Scan for the cell matching the given text and deliver its [X, Y] coordinate at center. 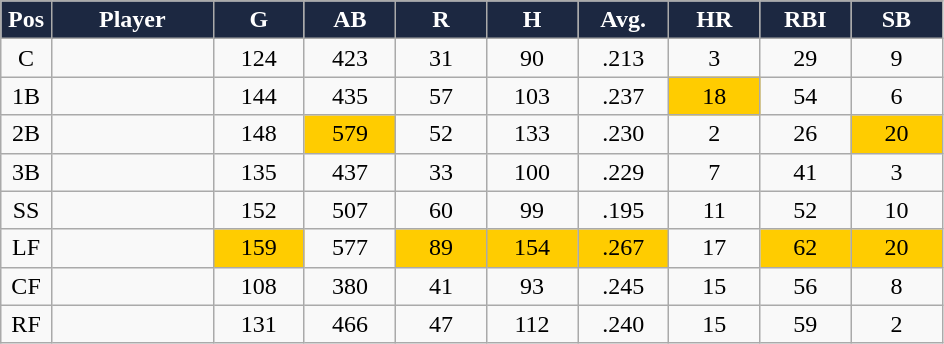
C [26, 58]
Avg. [624, 20]
RF [26, 324]
29 [806, 58]
152 [258, 210]
103 [532, 96]
507 [350, 210]
7 [714, 172]
G [258, 20]
108 [258, 286]
.237 [624, 96]
LF [26, 248]
154 [532, 248]
54 [806, 96]
148 [258, 134]
.229 [624, 172]
2B [26, 134]
10 [896, 210]
133 [532, 134]
8 [896, 286]
56 [806, 286]
1B [26, 96]
HR [714, 20]
6 [896, 96]
SB [896, 20]
577 [350, 248]
.213 [624, 58]
380 [350, 286]
.245 [624, 286]
RBI [806, 20]
AB [350, 20]
11 [714, 210]
135 [258, 172]
CF [26, 286]
SS [26, 210]
Player [132, 20]
89 [440, 248]
99 [532, 210]
435 [350, 96]
17 [714, 248]
.267 [624, 248]
90 [532, 58]
579 [350, 134]
.230 [624, 134]
466 [350, 324]
3B [26, 172]
62 [806, 248]
59 [806, 324]
144 [258, 96]
159 [258, 248]
124 [258, 58]
33 [440, 172]
Pos [26, 20]
R [440, 20]
437 [350, 172]
131 [258, 324]
100 [532, 172]
9 [896, 58]
31 [440, 58]
.240 [624, 324]
423 [350, 58]
93 [532, 286]
47 [440, 324]
18 [714, 96]
H [532, 20]
.195 [624, 210]
57 [440, 96]
60 [440, 210]
112 [532, 324]
26 [806, 134]
